Determine the (X, Y) coordinate at the center of the cell enclosing the given text.  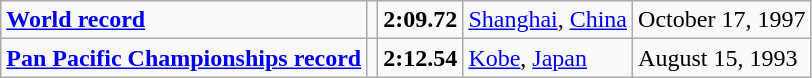
Pan Pacific Championships record (184, 58)
2:12.54 (420, 58)
2:09.72 (420, 20)
Shanghai, China (548, 20)
World record (184, 20)
October 17, 1997 (722, 20)
Kobe, Japan (548, 58)
August 15, 1993 (722, 58)
